From the cell containing the given text, extract its center point as (X, Y) coordinate. 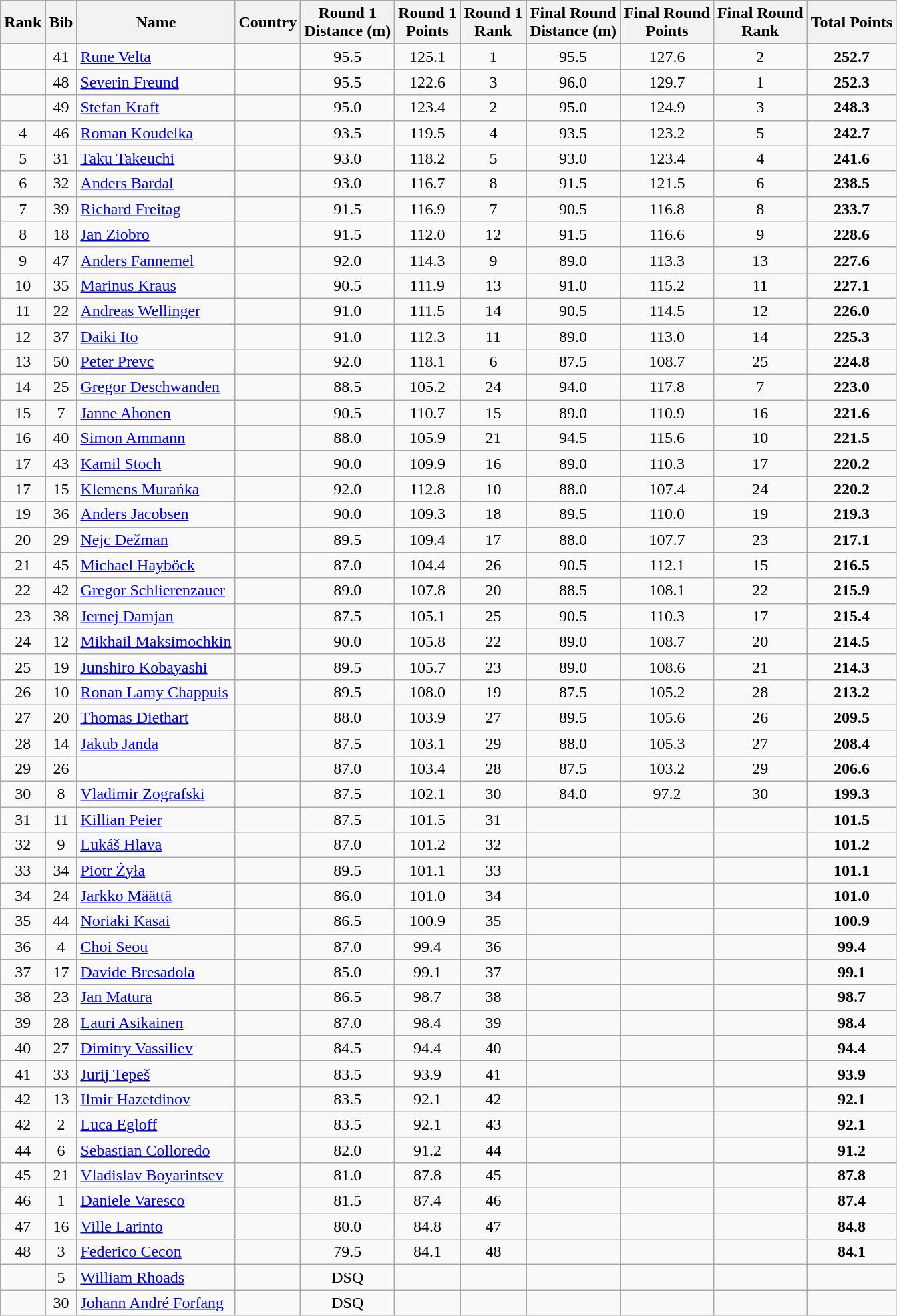
80.0 (347, 1226)
209.5 (852, 717)
226.0 (852, 311)
208.4 (852, 744)
115.6 (667, 438)
127.6 (667, 57)
96.0 (573, 82)
105.7 (427, 667)
Luca Egloff (156, 1124)
Killian Peier (156, 820)
112.1 (667, 565)
103.2 (667, 769)
85.0 (347, 972)
Daiki Ito (156, 336)
Round 1Rank (493, 23)
Ville Larinto (156, 1226)
118.2 (427, 158)
Michael Hayböck (156, 565)
109.4 (427, 540)
228.6 (852, 234)
227.1 (852, 285)
Dimitry Vassiliev (156, 1048)
111.9 (427, 285)
115.2 (667, 285)
Final Round Distance (m) (573, 23)
Piotr Żyła (156, 870)
107.4 (667, 489)
Jernej Damjan (156, 616)
116.6 (667, 234)
122.6 (427, 82)
Stefan Kraft (156, 108)
215.4 (852, 616)
Choi Seou (156, 947)
105.1 (427, 616)
116.8 (667, 209)
Anders Bardal (156, 184)
79.5 (347, 1252)
Jakub Janda (156, 744)
81.5 (347, 1201)
114.3 (427, 260)
Total Points (852, 23)
Junshiro Kobayashi (156, 667)
Jan Matura (156, 997)
227.6 (852, 260)
Klemens Murańka (156, 489)
Bib (61, 23)
241.6 (852, 158)
Marinus Kraus (156, 285)
104.4 (427, 565)
Janne Ahonen (156, 413)
Rank (23, 23)
107.7 (667, 540)
108.1 (667, 591)
199.3 (852, 794)
221.5 (852, 438)
50 (61, 362)
Jurij Tepeš (156, 1074)
113.0 (667, 336)
Rune Velta (156, 57)
Lauri Asikainen (156, 1023)
118.1 (427, 362)
124.9 (667, 108)
Johann André Forfang (156, 1303)
49 (61, 108)
Jarkko Määttä (156, 896)
105.9 (427, 438)
221.6 (852, 413)
Gregor Deschwanden (156, 387)
Round 1Distance (m) (347, 23)
224.8 (852, 362)
Anders Jacobsen (156, 514)
242.7 (852, 133)
Vladimir Zografski (156, 794)
Noriaki Kasai (156, 921)
Anders Fannemel (156, 260)
216.5 (852, 565)
109.3 (427, 514)
110.7 (427, 413)
123.2 (667, 133)
103.4 (427, 769)
Peter Prevc (156, 362)
Davide Bresadola (156, 972)
213.2 (852, 692)
105.3 (667, 744)
Taku Takeuchi (156, 158)
248.3 (852, 108)
117.8 (667, 387)
Kamil Stoch (156, 464)
108.6 (667, 667)
82.0 (347, 1150)
Daniele Varesco (156, 1201)
111.5 (427, 311)
Ronan Lamy Chappuis (156, 692)
215.9 (852, 591)
121.5 (667, 184)
Country (268, 23)
252.3 (852, 82)
94.0 (573, 387)
233.7 (852, 209)
112.3 (427, 336)
Round 1Points (427, 23)
94.5 (573, 438)
102.1 (427, 794)
Jan Ziobro (156, 234)
Nejc Dežman (156, 540)
219.3 (852, 514)
81.0 (347, 1176)
84.0 (573, 794)
Richard Freitag (156, 209)
108.0 (427, 692)
252.7 (852, 57)
214.3 (852, 667)
112.8 (427, 489)
225.3 (852, 336)
113.3 (667, 260)
Lukáš Hlava (156, 845)
206.6 (852, 769)
105.8 (427, 641)
Vladislav Boyarintsev (156, 1176)
Thomas Diethart (156, 717)
109.9 (427, 464)
Severin Freund (156, 82)
Roman Koudelka (156, 133)
Federico Cecon (156, 1252)
116.7 (427, 184)
103.1 (427, 744)
Simon Ammann (156, 438)
86.0 (347, 896)
Final Round Rank (760, 23)
107.8 (427, 591)
103.9 (427, 717)
129.7 (667, 82)
Sebastian Colloredo (156, 1150)
Andreas Wellinger (156, 311)
238.5 (852, 184)
Mikhail Maksimochkin (156, 641)
223.0 (852, 387)
125.1 (427, 57)
217.1 (852, 540)
Final Round Points (667, 23)
Ilmir Hazetdinov (156, 1099)
116.9 (427, 209)
112.0 (427, 234)
110.0 (667, 514)
William Rhoads (156, 1277)
84.5 (347, 1048)
Name (156, 23)
114.5 (667, 311)
214.5 (852, 641)
110.9 (667, 413)
119.5 (427, 133)
97.2 (667, 794)
105.6 (667, 717)
Gregor Schlierenzauer (156, 591)
